Provide the [X, Y] coordinate of the cell's center where the given text is located.  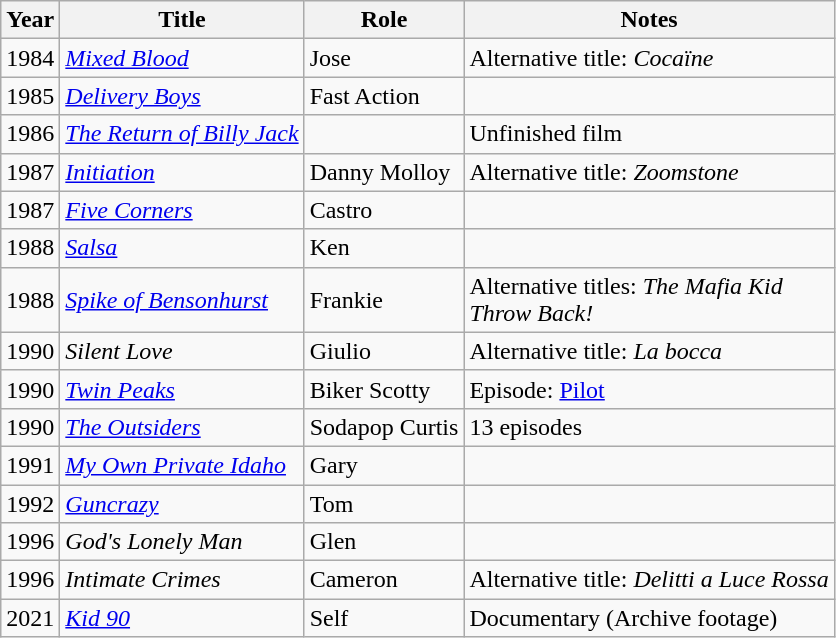
1984 [30, 58]
God's Lonely Man [182, 542]
Unfinished film [649, 134]
Alternative titles: The Mafia KidThrow Back! [649, 300]
Danny Molloy [384, 172]
2021 [30, 618]
Cameron [384, 580]
The Return of Billy Jack [182, 134]
Five Corners [182, 210]
Ken [384, 248]
Fast Action [384, 96]
Documentary (Archive footage) [649, 618]
Spike of Bensonhurst [182, 300]
Silent Love [182, 351]
Alternative title: Cocaïne [649, 58]
Biker Scotty [384, 389]
13 episodes [649, 427]
Self [384, 618]
Twin Peaks [182, 389]
Mixed Blood [182, 58]
Salsa [182, 248]
Alternative title: La bocca [649, 351]
Role [384, 20]
Alternative title: Zoomstone [649, 172]
The Outsiders [182, 427]
1992 [30, 503]
Intimate Crimes [182, 580]
My Own Private Idaho [182, 465]
Title [182, 20]
Initiation [182, 172]
1986 [30, 134]
Glen [384, 542]
Notes [649, 20]
Year [30, 20]
Guncrazy [182, 503]
Sodapop Curtis [384, 427]
Alternative title: Delitti a Luce Rossa [649, 580]
1985 [30, 96]
Jose [384, 58]
Delivery Boys [182, 96]
Gary [384, 465]
Kid 90 [182, 618]
Tom [384, 503]
Castro [384, 210]
Episode: Pilot [649, 389]
Giulio [384, 351]
Frankie [384, 300]
1991 [30, 465]
